Search for the cell housing the specified text and yield its [X, Y] center coordinate. 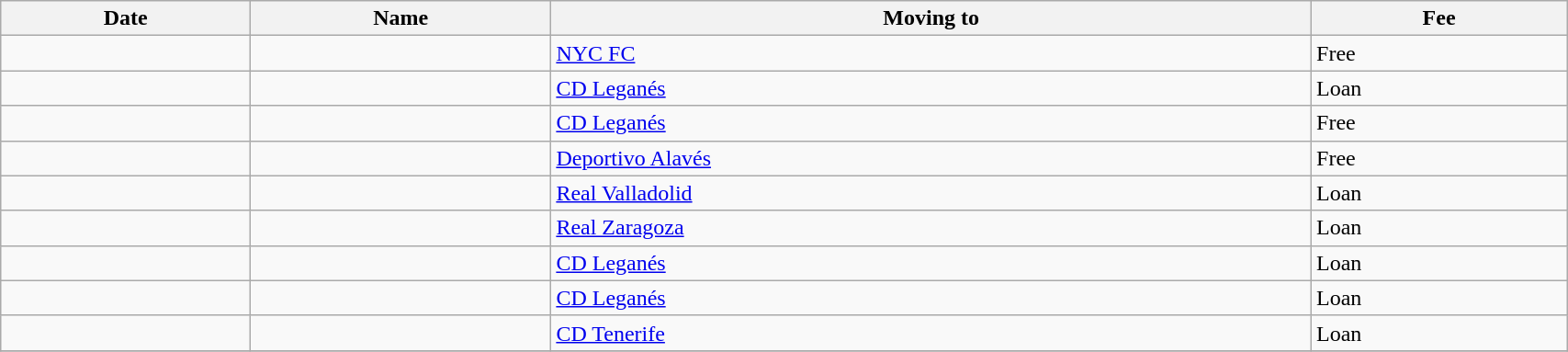
Moving to [931, 18]
CD Tenerife [931, 333]
Real Valladolid [931, 193]
Real Zaragoza [931, 228]
Name [400, 18]
Date [126, 18]
Fee [1439, 18]
Deportivo Alavés [931, 158]
NYC FC [931, 53]
